Return the (x, y) coordinate for the center point of the cell that contains the specified text.  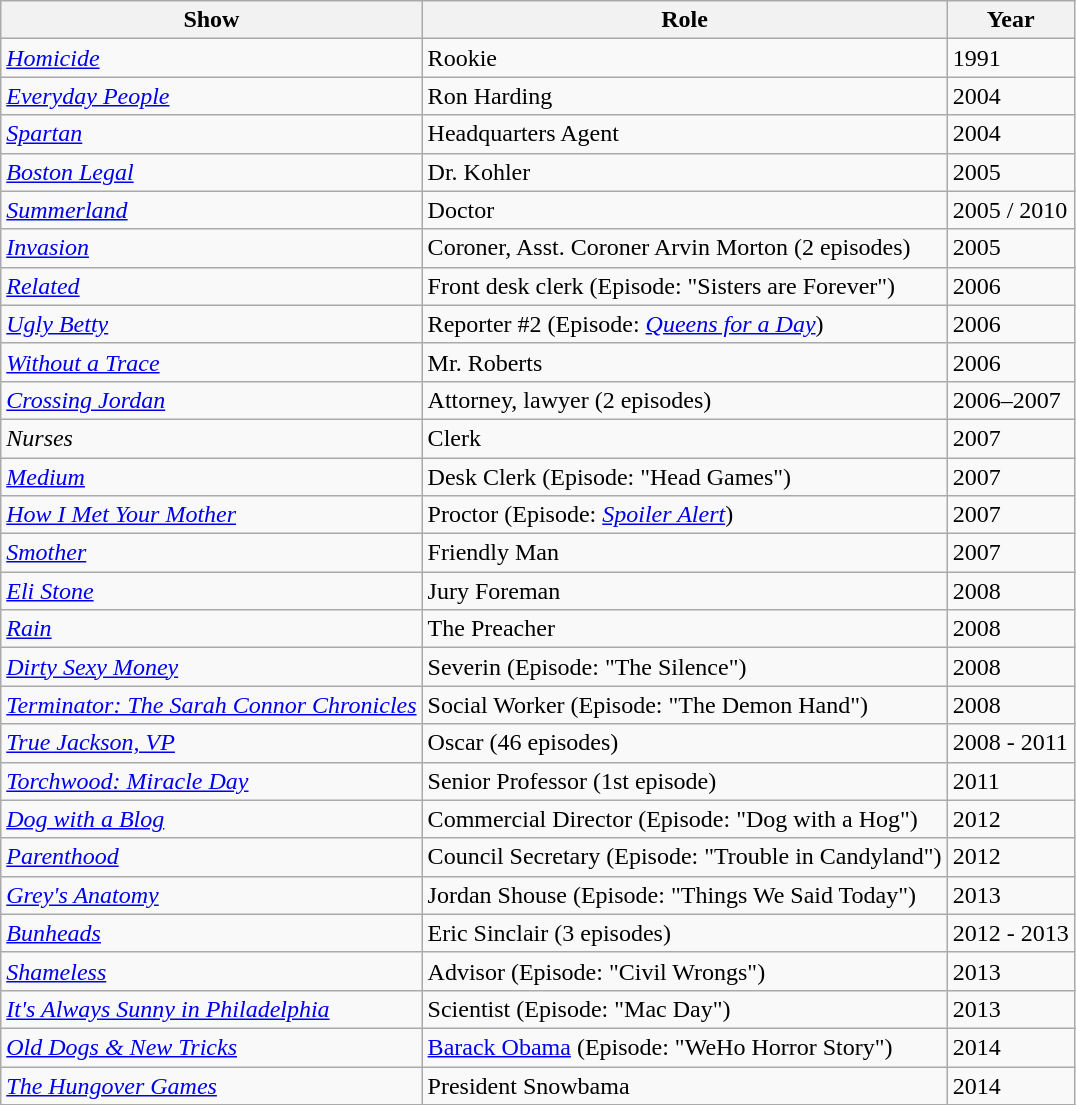
2008 - 2011 (1010, 743)
Desk Clerk (Episode: "Head Games") (684, 477)
True Jackson, VP (212, 743)
Dirty Sexy Money (212, 667)
Terminator: The Sarah Connor Chronicles (212, 705)
2006–2007 (1010, 400)
Torchwood: Miracle Day (212, 781)
How I Met Your Mother (212, 515)
Senior Professor (1st episode) (684, 781)
Without a Trace (212, 362)
2012 - 2013 (1010, 933)
Commercial Director (Episode: "Dog with a Hog") (684, 819)
Friendly Man (684, 553)
Ugly Betty (212, 324)
Show (212, 20)
Summerland (212, 210)
Proctor (Episode: Spoiler Alert) (684, 515)
Eric Sinclair (3 episodes) (684, 933)
President Snowbama (684, 1085)
Barack Obama (Episode: "WeHo Horror Story") (684, 1047)
The Hungover Games (212, 1085)
Scientist (Episode: "Mac Day") (684, 1009)
Advisor (Episode: "Civil Wrongs") (684, 971)
Rookie (684, 58)
Boston Legal (212, 172)
Parenthood (212, 857)
Headquarters Agent (684, 134)
2005 / 2010 (1010, 210)
Coroner, Asst. Coroner Arvin Morton (2 episodes) (684, 248)
Ron Harding (684, 96)
Jordan Shouse (Episode: "Things We Said Today") (684, 895)
Related (212, 286)
Oscar (46 episodes) (684, 743)
Role (684, 20)
Eli Stone (212, 591)
Social Worker (Episode: "The Demon Hand") (684, 705)
Dr. Kohler (684, 172)
Year (1010, 20)
Everyday People (212, 96)
1991 (1010, 58)
Severin (Episode: "The Silence") (684, 667)
Crossing Jordan (212, 400)
2011 (1010, 781)
Attorney, lawyer (2 episodes) (684, 400)
Old Dogs & New Tricks (212, 1047)
Medium (212, 477)
Nurses (212, 438)
Homicide (212, 58)
Council Secretary (Episode: "Trouble in Candyland") (684, 857)
Smother (212, 553)
Doctor (684, 210)
Clerk (684, 438)
It's Always Sunny in Philadelphia (212, 1009)
Grey's Anatomy (212, 895)
The Preacher (684, 629)
Jury Foreman (684, 591)
Bunheads (212, 933)
Invasion (212, 248)
Mr. Roberts (684, 362)
Shameless (212, 971)
Rain (212, 629)
Reporter #2 (Episode: Queens for a Day) (684, 324)
Spartan (212, 134)
Front desk clerk (Episode: "Sisters are Forever") (684, 286)
Dog with a Blog (212, 819)
